Determine the (x, y) coordinate at the center of the cell enclosing the given text.  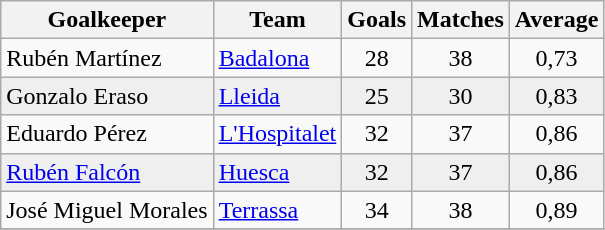
Eduardo Pérez (107, 134)
34 (377, 210)
Average (556, 20)
0,83 (556, 96)
Team (278, 20)
Terrassa (278, 210)
Matches (461, 20)
Rubén Martínez (107, 58)
28 (377, 58)
Goals (377, 20)
Badalona (278, 58)
30 (461, 96)
Lleida (278, 96)
Goalkeeper (107, 20)
Gonzalo Eraso (107, 96)
L'Hospitalet (278, 134)
0,73 (556, 58)
José Miguel Morales (107, 210)
0,89 (556, 210)
Huesca (278, 172)
25 (377, 96)
Rubén Falcón (107, 172)
